Determine the [x, y] coordinate at the center of the cell enclosing the given text.  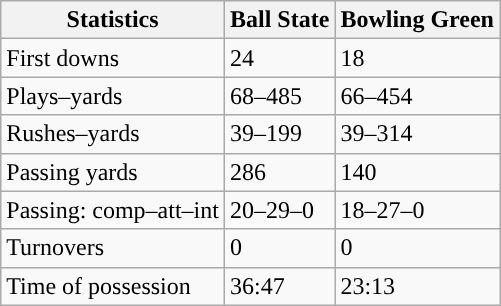
39–199 [279, 134]
Plays–yards [113, 96]
Turnovers [113, 248]
23:13 [418, 286]
First downs [113, 58]
18–27–0 [418, 210]
Statistics [113, 20]
Rushes–yards [113, 134]
36:47 [279, 286]
Ball State [279, 20]
Time of possession [113, 286]
Bowling Green [418, 20]
68–485 [279, 96]
140 [418, 172]
66–454 [418, 96]
Passing yards [113, 172]
18 [418, 58]
Passing: comp–att–int [113, 210]
286 [279, 172]
24 [279, 58]
39–314 [418, 134]
20–29–0 [279, 210]
